Identify which cell holds the provided text, then report its [x, y] central coordinate. 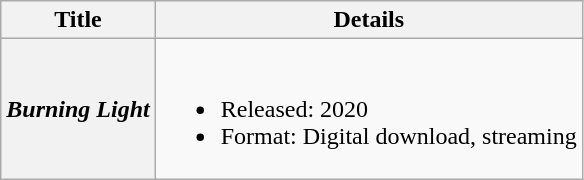
Title [78, 20]
Released: 2020Format: Digital download, streaming [368, 109]
Details [368, 20]
Burning Light [78, 109]
